Provide the [x, y] coordinate of the cell's center where the given text is located.  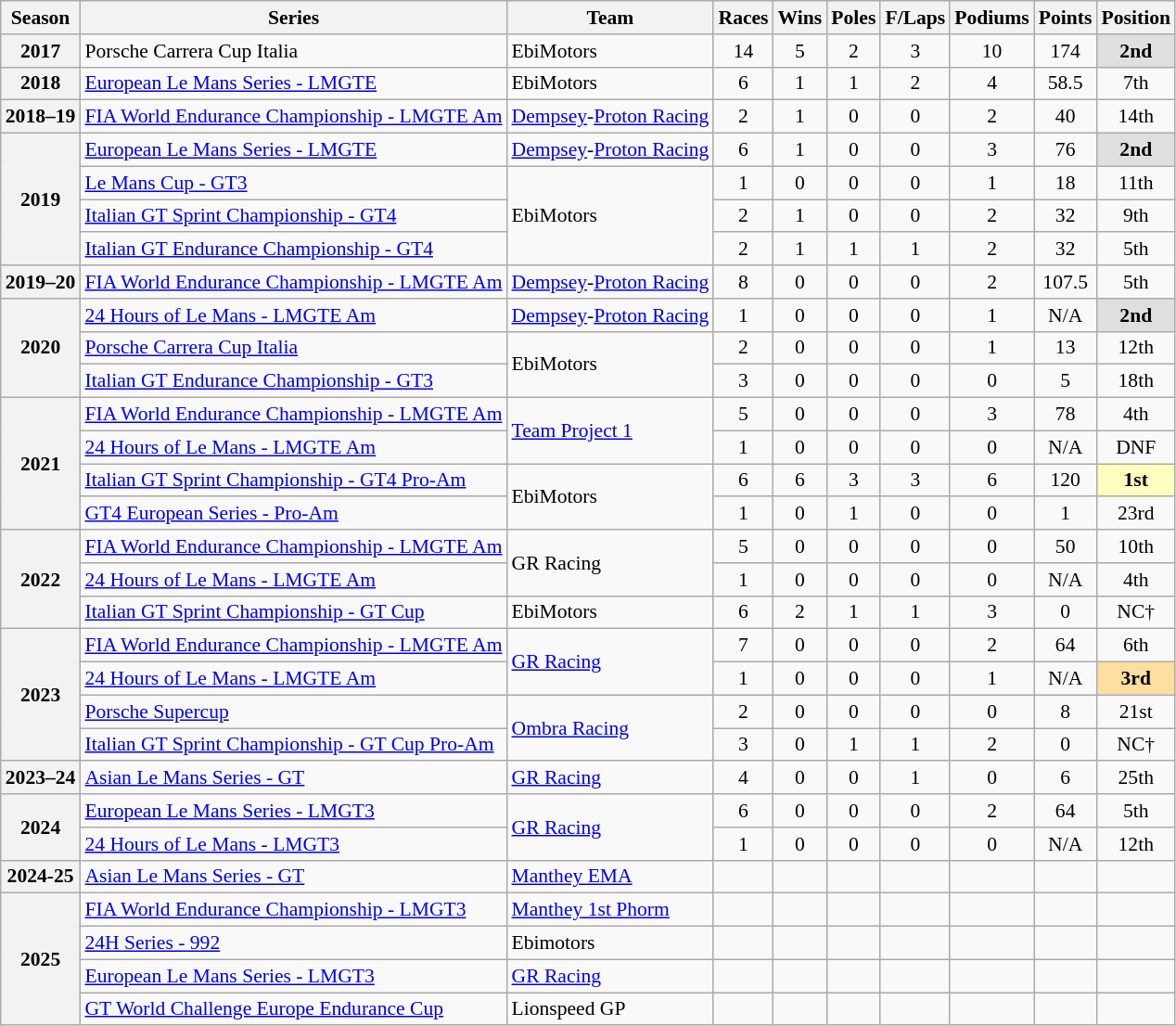
2023 [41, 695]
2019–20 [41, 282]
Wins [800, 18]
10th [1136, 546]
Poles [853, 18]
76 [1066, 150]
Manthey EMA [610, 877]
Italian GT Endurance Championship - GT4 [293, 250]
2019 [41, 199]
9th [1136, 216]
2024 [41, 827]
GT World Challenge Europe Endurance Cup [293, 1009]
Races [743, 18]
2017 [41, 51]
2022 [41, 579]
10 [992, 51]
14 [743, 51]
Italian GT Endurance Championship - GT3 [293, 381]
2024-25 [41, 877]
Points [1066, 18]
7th [1136, 83]
6th [1136, 646]
107.5 [1066, 282]
Ebimotors [610, 943]
1st [1136, 481]
2025 [41, 959]
2018–19 [41, 117]
Italian GT Sprint Championship - GT Cup [293, 612]
Team Project 1 [610, 430]
2020 [41, 349]
3rd [1136, 679]
Le Mans Cup - GT3 [293, 183]
78 [1066, 415]
14th [1136, 117]
18 [1066, 183]
2018 [41, 83]
23rd [1136, 514]
25th [1136, 778]
Italian GT Sprint Championship - GT4 [293, 216]
40 [1066, 117]
Team [610, 18]
120 [1066, 481]
174 [1066, 51]
2023–24 [41, 778]
Lionspeed GP [610, 1009]
50 [1066, 546]
Series [293, 18]
24 Hours of Le Mans - LMGT3 [293, 844]
Position [1136, 18]
11th [1136, 183]
DNF [1136, 447]
58.5 [1066, 83]
Porsche Supercup [293, 712]
13 [1066, 348]
Podiums [992, 18]
21st [1136, 712]
Manthey 1st Phorm [610, 910]
GT4 European Series - Pro-Am [293, 514]
2021 [41, 464]
Season [41, 18]
Italian GT Sprint Championship - GT Cup Pro-Am [293, 745]
7 [743, 646]
FIA World Endurance Championship - LMGT3 [293, 910]
18th [1136, 381]
Italian GT Sprint Championship - GT4 Pro-Am [293, 481]
24H Series - 992 [293, 943]
F/Laps [914, 18]
Ombra Racing [610, 727]
